Find where the given text appears and provide that cell's center as [x, y] coordinate. 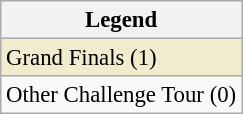
Legend [122, 20]
Grand Finals (1) [122, 58]
Other Challenge Tour (0) [122, 95]
